Return [x, y] of the center of cell containing provided text 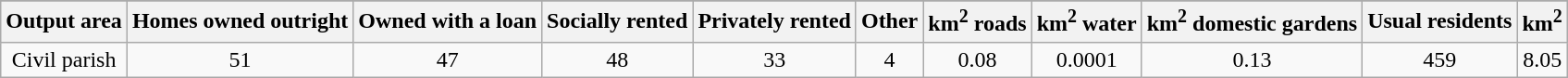
47 [448, 59]
4 [889, 59]
Privately rented [775, 22]
Other [889, 22]
Output area [65, 22]
km2 roads [977, 22]
33 [775, 59]
Homes owned outright [240, 22]
Socially rented [618, 22]
0.13 [1252, 59]
48 [618, 59]
0.0001 [1086, 59]
Owned with a loan [448, 22]
km2 domestic gardens [1252, 22]
Usual residents [1439, 22]
459 [1439, 59]
51 [240, 59]
Civil parish [65, 59]
8.05 [1542, 59]
km2 water [1086, 22]
0.08 [977, 59]
km2 [1542, 22]
